Return [X, Y] of the center of cell containing provided text 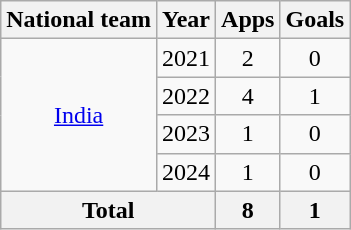
Apps [248, 20]
National team [79, 20]
2023 [186, 134]
2021 [186, 58]
India [79, 115]
2024 [186, 172]
Total [108, 210]
Goals [315, 20]
2022 [186, 96]
Year [186, 20]
8 [248, 210]
2 [248, 58]
4 [248, 96]
